Output the [X, Y] coordinate of the center of the cell containing the given text.  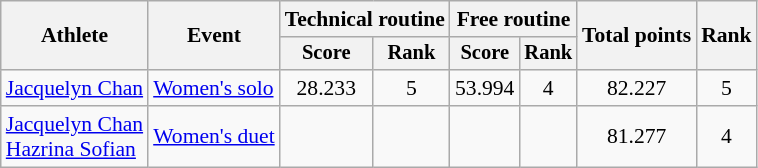
Jacquelyn ChanHazrina Sofian [74, 136]
81.277 [636, 136]
Total points [636, 36]
Women's solo [214, 88]
Jacquelyn Chan [74, 88]
28.233 [326, 88]
Technical routine [365, 19]
Athlete [74, 36]
53.994 [484, 88]
Women's duet [214, 136]
Free routine [514, 19]
Event [214, 36]
82.227 [636, 88]
